Return the (X, Y) coordinate for the center point of the cell that contains the specified text.  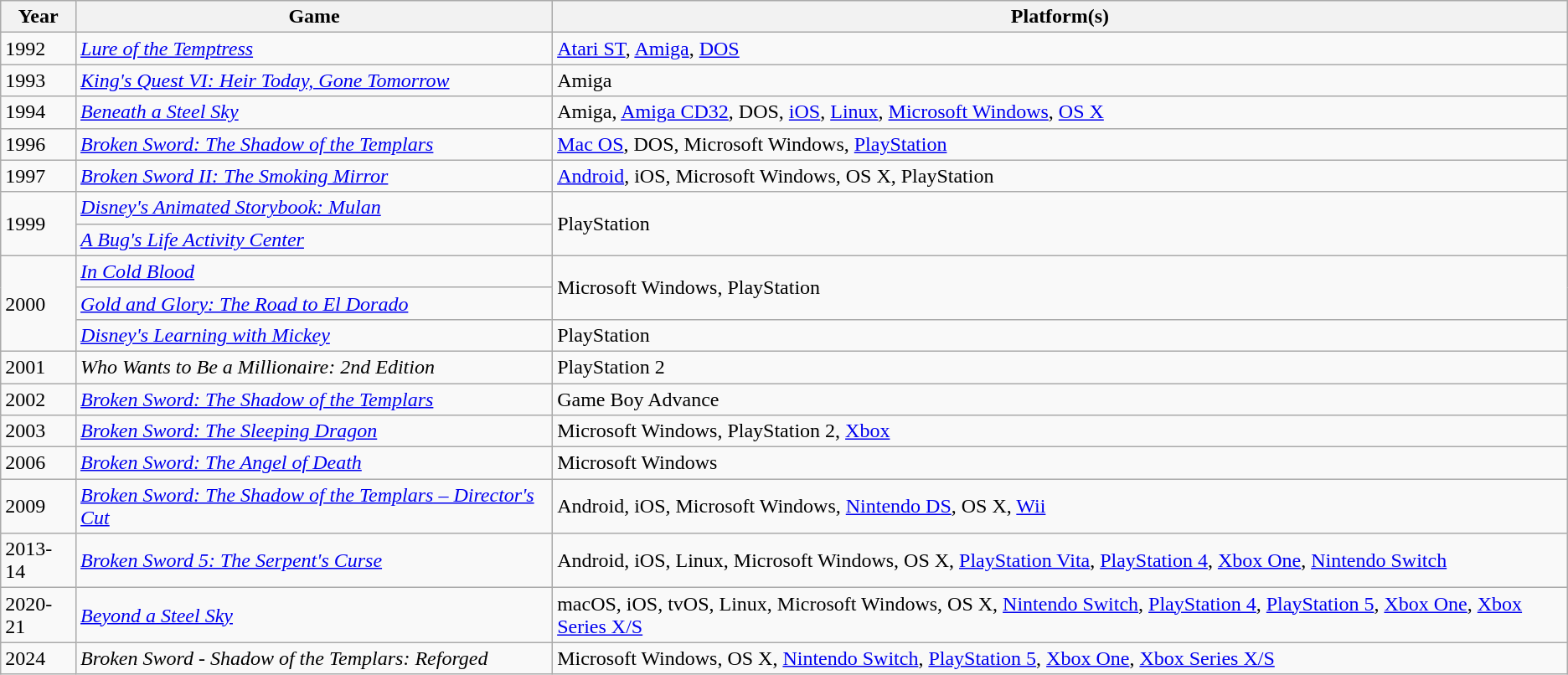
Android, iOS, Linux, Microsoft Windows, OS X, PlayStation Vita, PlayStation 4, Xbox One, Nintendo Switch (1060, 561)
macOS, iOS, tvOS, Linux, Microsoft Windows, OS X, Nintendo Switch, PlayStation 4, PlayStation 5, Xbox One, Xbox Series X/S (1060, 615)
Disney's Learning with Mickey (315, 335)
1997 (39, 176)
Disney's Animated Storybook: Mulan (315, 208)
1992 (39, 49)
Year (39, 17)
In Cold Blood (315, 271)
Broken Sword: The Angel of Death (315, 463)
PlayStation 2 (1060, 367)
Broken Sword - Shadow of the Templars: Reforged (315, 658)
2020-21 (39, 615)
Microsoft Windows (1060, 463)
2009 (39, 506)
2024 (39, 658)
Lure of the Temptress (315, 49)
2006 (39, 463)
Broken Sword: The Shadow of the Templars – Director's Cut (315, 506)
2002 (39, 399)
Broken Sword: The Sleeping Dragon (315, 431)
1993 (39, 80)
Atari ST, Amiga, DOS (1060, 49)
King's Quest VI: Heir Today, Gone Tomorrow (315, 80)
1996 (39, 144)
Gold and Glory: The Road to El Dorado (315, 303)
2000 (39, 303)
1994 (39, 112)
2013-14 (39, 561)
Broken Sword 5: The Serpent's Curse (315, 561)
Microsoft Windows, PlayStation (1060, 287)
Android, iOS, Microsoft Windows, Nintendo DS, OS X, Wii (1060, 506)
2003 (39, 431)
Amiga (1060, 80)
Mac OS, DOS, Microsoft Windows, PlayStation (1060, 144)
Amiga, Amiga CD32, DOS, iOS, Linux, Microsoft Windows, OS X (1060, 112)
Platform(s) (1060, 17)
A Bug's Life Activity Center (315, 240)
Game Boy Advance (1060, 399)
Who Wants to Be a Millionaire: 2nd Edition (315, 367)
2001 (39, 367)
Microsoft Windows, OS X, Nintendo Switch, PlayStation 5, Xbox One, Xbox Series X/S (1060, 658)
Beyond a Steel Sky (315, 615)
Microsoft Windows, PlayStation 2, Xbox (1060, 431)
Beneath a Steel Sky (315, 112)
Game (315, 17)
Android, iOS, Microsoft Windows, OS X, PlayStation (1060, 176)
Broken Sword II: The Smoking Mirror (315, 176)
1999 (39, 224)
